Locate the cell with the specified text and output its (x, y) center coordinate. 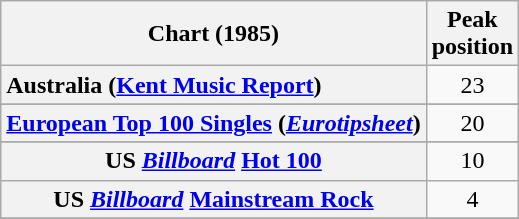
US Billboard Hot 100 (214, 161)
Peakposition (472, 34)
4 (472, 199)
20 (472, 123)
23 (472, 85)
10 (472, 161)
US Billboard Mainstream Rock (214, 199)
European Top 100 Singles (Eurotipsheet) (214, 123)
Australia (Kent Music Report) (214, 85)
Chart (1985) (214, 34)
